Find where the given text appears and provide that cell's center as [X, Y] coordinate. 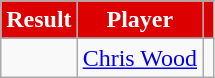
Result [39, 20]
Player [140, 20]
Chris Wood [140, 58]
